Return the (X, Y) coordinate for the center point of the cell that contains the specified text.  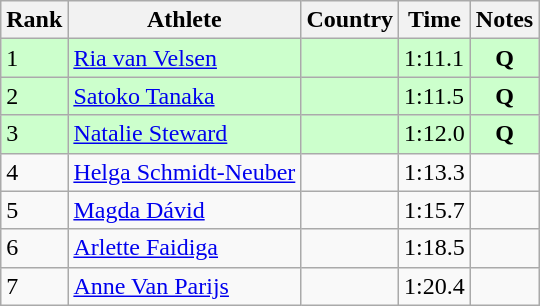
6 (34, 248)
Anne Van Parijs (184, 286)
1:11.5 (435, 96)
Magda Dávid (184, 210)
4 (34, 172)
5 (34, 210)
Rank (34, 20)
7 (34, 286)
Notes (504, 20)
Country (350, 20)
1:11.1 (435, 58)
Satoko Tanaka (184, 96)
1:18.5 (435, 248)
1:15.7 (435, 210)
1:12.0 (435, 134)
Athlete (184, 20)
3 (34, 134)
Natalie Steward (184, 134)
Arlette Faidiga (184, 248)
2 (34, 96)
Time (435, 20)
1:13.3 (435, 172)
Helga Schmidt-Neuber (184, 172)
1:20.4 (435, 286)
1 (34, 58)
Ria van Velsen (184, 58)
